Find where the given text appears and provide that cell's center as (x, y) coordinate. 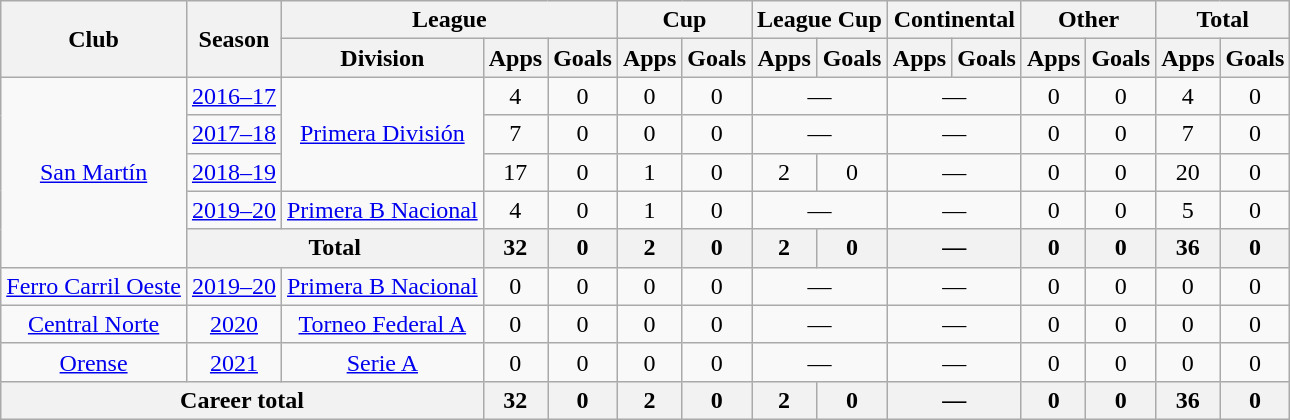
17 (515, 172)
Division (382, 58)
Ferro Carril Oeste (94, 286)
2017–18 (234, 134)
League (449, 20)
2021 (234, 362)
Season (234, 39)
San Martín (94, 172)
20 (1188, 172)
Other (1088, 20)
2020 (234, 324)
League Cup (820, 20)
2018–19 (234, 172)
Continental (954, 20)
Career total (242, 400)
Central Norte (94, 324)
2016–17 (234, 96)
Primera División (382, 134)
Serie A (382, 362)
Cup (684, 20)
Club (94, 39)
5 (1188, 210)
Torneo Federal A (382, 324)
Orense (94, 362)
